Detect which cell encompasses the target text, then output its [X, Y] center coordinate. 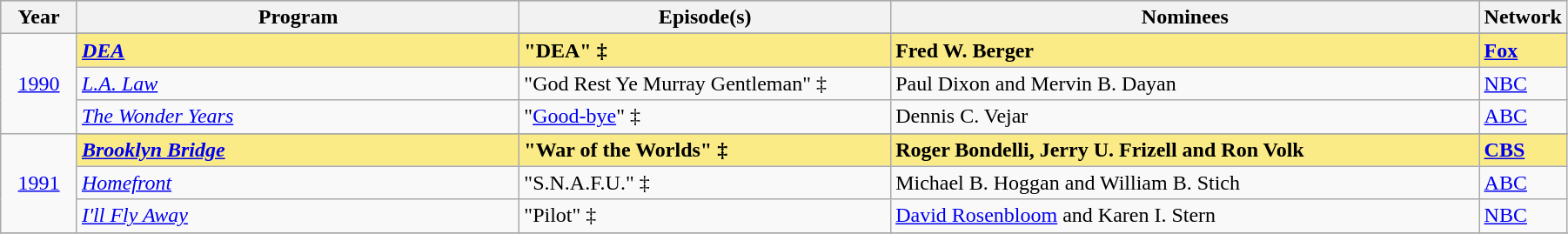
"S.N.A.F.U." ‡ [705, 183]
I'll Fly Away [298, 216]
Homefront [298, 183]
CBS [1523, 150]
The Wonder Years [298, 117]
Fox [1523, 50]
1990 [39, 84]
Fred W. Berger [1185, 50]
Program [298, 17]
"DEA" ‡ [705, 50]
Brooklyn Bridge [298, 150]
Roger Bondelli, Jerry U. Frizell and Ron Volk [1185, 150]
"Good-bye" ‡ [705, 117]
David Rosenbloom and Karen I. Stern [1185, 216]
Episode(s) [705, 17]
Paul Dixon and Mervin B. Dayan [1185, 84]
Dennis C. Vejar [1185, 117]
Network [1523, 17]
Nominees [1185, 17]
"War of the Worlds" ‡ [705, 150]
"God Rest Ye Murray Gentleman" ‡ [705, 84]
Michael B. Hoggan and William B. Stich [1185, 183]
1991 [39, 183]
L.A. Law [298, 84]
"Pilot" ‡ [705, 216]
Year [39, 17]
DEA [298, 50]
